For the text-containing cell, return its midpoint in [x, y] coordinate format. 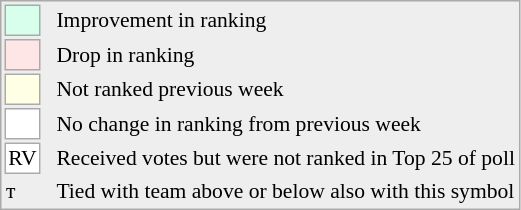
Tied with team above or below also with this symbol [286, 191]
Not ranked previous week [286, 90]
Received votes but were not ranked in Top 25 of poll [286, 158]
Drop in ranking [286, 55]
RV [22, 158]
т [22, 191]
No change in ranking from previous week [286, 124]
Improvement in ranking [286, 20]
